Detect which cell encompasses the target text, then output its (x, y) center coordinate. 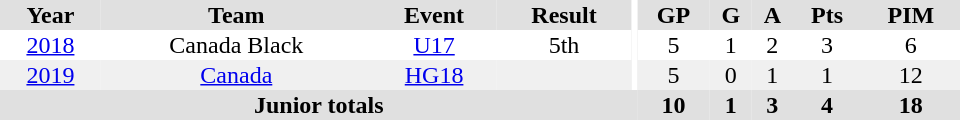
HG18 (434, 75)
Year (50, 15)
Pts (826, 15)
Canada Black (236, 45)
5th (564, 45)
PIM (911, 15)
4 (826, 105)
U17 (434, 45)
2018 (50, 45)
Result (564, 15)
Team (236, 15)
G (730, 15)
Junior totals (319, 105)
12 (911, 75)
Event (434, 15)
2019 (50, 75)
2 (772, 45)
A (772, 15)
Canada (236, 75)
10 (674, 105)
GP (674, 15)
0 (730, 75)
18 (911, 105)
6 (911, 45)
